Return the [X, Y] coordinate for the center point of the cell that contains the specified text.  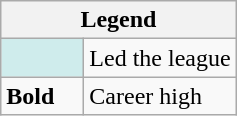
Bold [42, 96]
Led the league [160, 58]
Legend [118, 20]
Career high [160, 96]
